Extract the (X, Y) coordinate from the center of the cell holding the provided text.  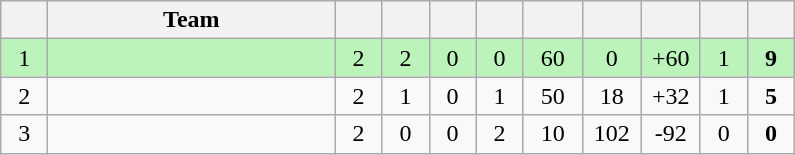
10 (552, 134)
3 (24, 134)
60 (552, 58)
50 (552, 96)
102 (612, 134)
9 (770, 58)
+32 (670, 96)
18 (612, 96)
Team (192, 20)
5 (770, 96)
-92 (670, 134)
+60 (670, 58)
